Capture the cell that displays the provided text and extract its (x, y) central coordinate. 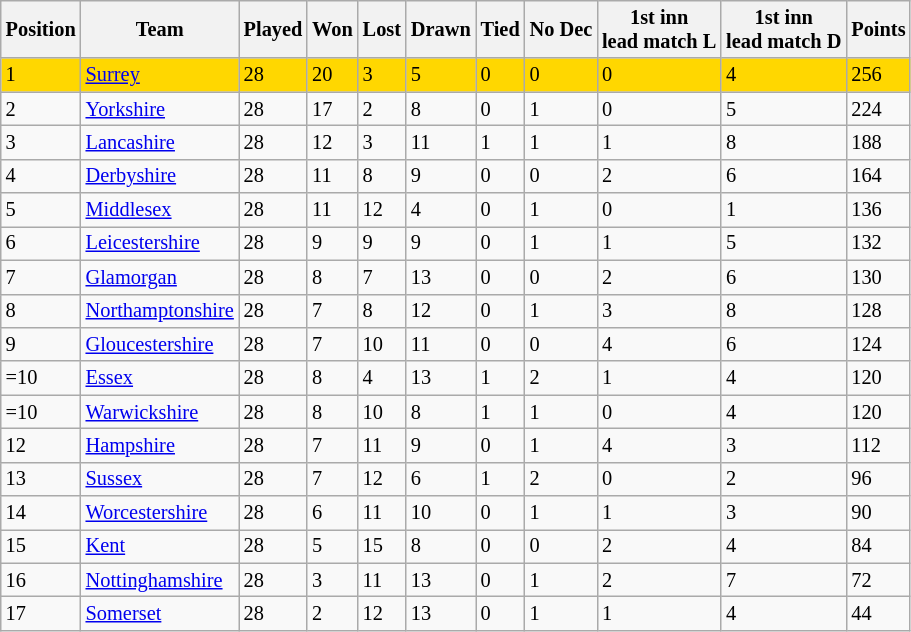
124 (878, 344)
Worcestershire (160, 513)
128 (878, 311)
Lancashire (160, 142)
188 (878, 142)
Warwickshire (160, 412)
224 (878, 109)
130 (878, 277)
16 (41, 580)
164 (878, 176)
No Dec (562, 29)
Nottinghamshire (160, 580)
Points (878, 29)
Surrey (160, 75)
Middlesex (160, 210)
Played (274, 29)
14 (41, 513)
132 (878, 243)
Sussex (160, 479)
Won (332, 29)
Leicestershire (160, 243)
Position (41, 29)
90 (878, 513)
1st innlead match L (659, 29)
Gloucestershire (160, 344)
44 (878, 613)
Lost (382, 29)
Tied (500, 29)
Hampshire (160, 445)
Drawn (441, 29)
256 (878, 75)
1st innlead match D (784, 29)
96 (878, 479)
Team (160, 29)
Northamptonshire (160, 311)
Essex (160, 378)
20 (332, 75)
136 (878, 210)
72 (878, 580)
Kent (160, 546)
112 (878, 445)
Derbyshire (160, 176)
Yorkshire (160, 109)
84 (878, 546)
Somerset (160, 613)
Glamorgan (160, 277)
